Search for the cell housing the specified text and yield its [x, y] center coordinate. 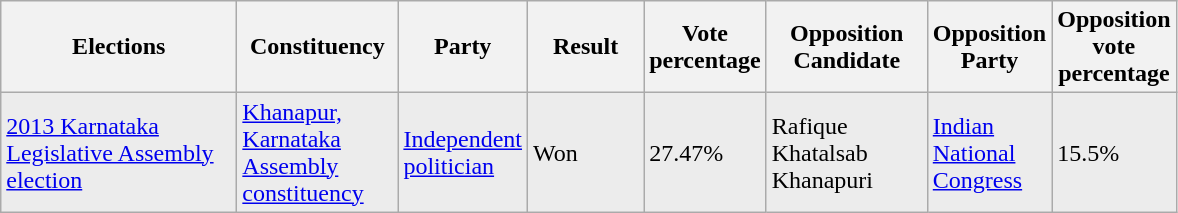
Elections [119, 47]
Independent politician [463, 152]
15.5% [1114, 152]
Indian National Congress [989, 152]
Opposition vote percentage [1114, 47]
Opposition Party [989, 47]
Vote percentage [706, 47]
27.47% [706, 152]
Won [586, 152]
Rafique Khatalsab Khanapuri [846, 152]
Constituency [318, 47]
Result [586, 47]
Opposition Candidate [846, 47]
Party [463, 47]
2013 Karnataka Legislative Assembly election [119, 152]
Khanapur, Karnataka Assembly constituency [318, 152]
